Pinpoint the cell where the given text exists, returning its [X, Y] midpoint coordinate. 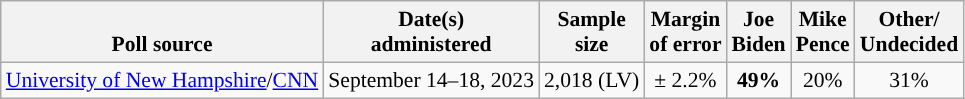
Other/Undecided [909, 32]
University of New Hampshire/CNN [162, 80]
2,018 (LV) [592, 80]
Date(s)administered [431, 32]
September 14–18, 2023 [431, 80]
Marginof error [685, 32]
JoeBiden [759, 32]
± 2.2% [685, 80]
20% [823, 80]
Samplesize [592, 32]
MikePence [823, 32]
Poll source [162, 32]
49% [759, 80]
31% [909, 80]
